Identify which cell holds the provided text, then report its (x, y) central coordinate. 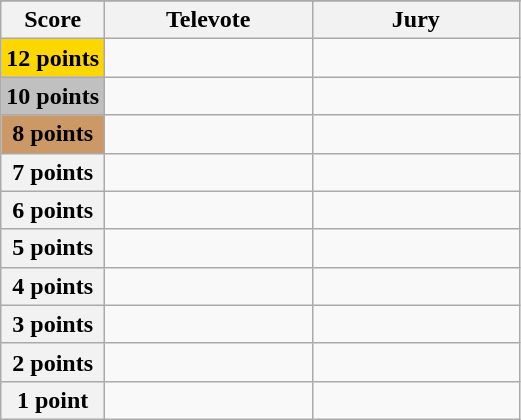
12 points (53, 58)
Televote (209, 20)
2 points (53, 362)
Jury (416, 20)
6 points (53, 210)
5 points (53, 248)
10 points (53, 96)
1 point (53, 400)
4 points (53, 286)
8 points (53, 134)
7 points (53, 172)
Score (53, 20)
3 points (53, 324)
